For the text-containing cell, return its midpoint in [x, y] coordinate format. 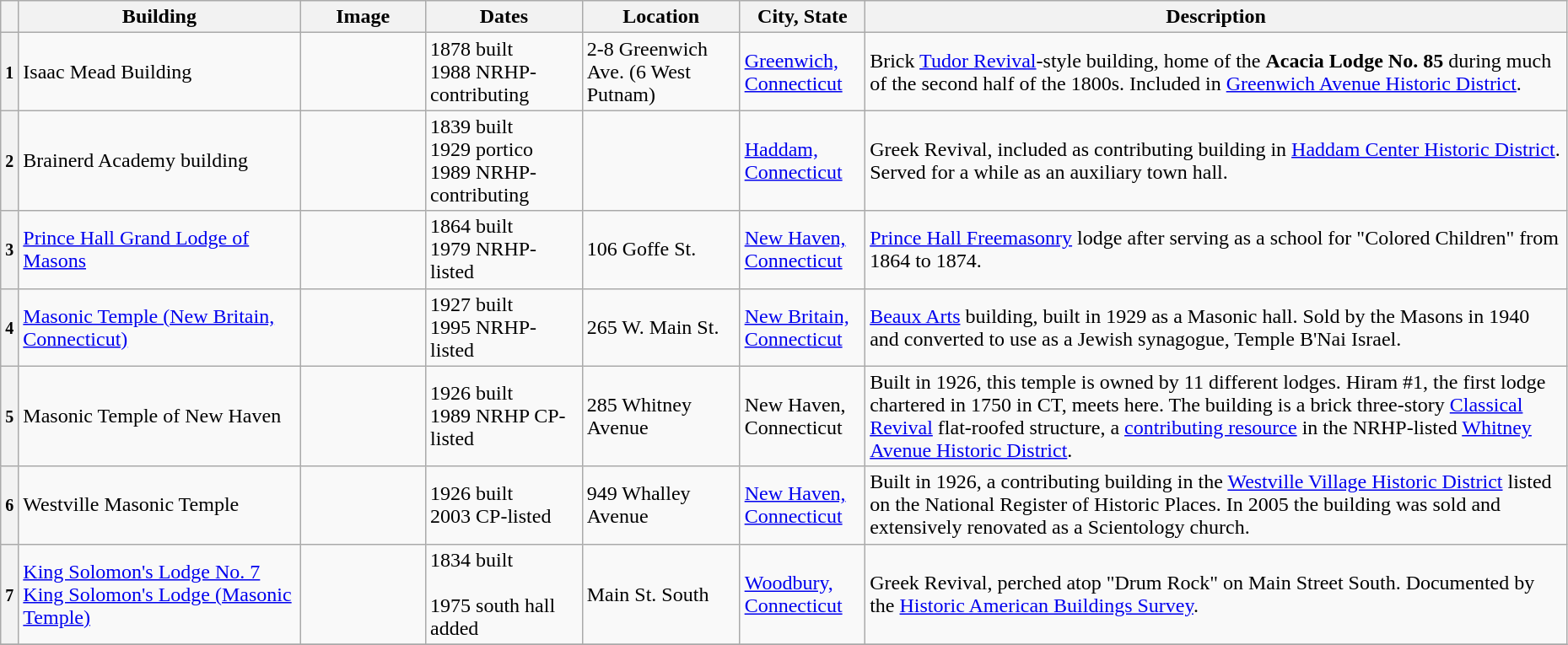
Description [1216, 17]
Brainerd Academy building [159, 160]
106 Goffe St. [661, 250]
Beaux Arts building, built in 1929 as a Masonic hall. Sold by the Masons in 1940 and converted to use as a Jewish synagogue, Temple B'Nai Israel. [1216, 327]
Greek Revival, included as contributing building in Haddam Center Historic District. Served for a while as an auxiliary town hall. [1216, 160]
2 [10, 160]
1878 built1988 NRHP-contributing [504, 72]
1927 built1995 NRHP-listed [504, 327]
4 [10, 327]
285 Whitney Avenue [661, 417]
Prince Hall Grand Lodge of Masons [159, 250]
7 [10, 594]
King Solomon's Lodge No. 7King Solomon's Lodge (Masonic Temple) [159, 594]
Greenwich, Connecticut [803, 72]
Masonic Temple (New Britain, Connecticut) [159, 327]
949 Whalley Avenue [661, 505]
Dates [504, 17]
Haddam, Connecticut [803, 160]
3 [10, 250]
1926 built1989 NRHP CP-listed [504, 417]
1834 built1975 south hall added [504, 594]
6 [10, 505]
Isaac Mead Building [159, 72]
Prince Hall Freemasonry lodge after serving as a school for "Colored Children" from 1864 to 1874. [1216, 250]
5 [10, 417]
Building [159, 17]
Greek Revival, perched atop "Drum Rock" on Main Street South. Documented by the Historic American Buildings Survey. [1216, 594]
265 W. Main St. [661, 327]
City, State [803, 17]
Location [661, 17]
Masonic Temple of New Haven [159, 417]
Main St. South [661, 594]
Image [363, 17]
2-8 Greenwich Ave. (6 West Putnam) [661, 72]
New Britain, Connecticut [803, 327]
1864 built1979 NRHP-listed [504, 250]
1926 built2003 CP-listed [504, 505]
1839 built1929 portico1989 NRHP-contributing [504, 160]
1 [10, 72]
Woodbury, Connecticut [803, 594]
Westville Masonic Temple [159, 505]
